Detect which cell encompasses the target text, then output its [X, Y] center coordinate. 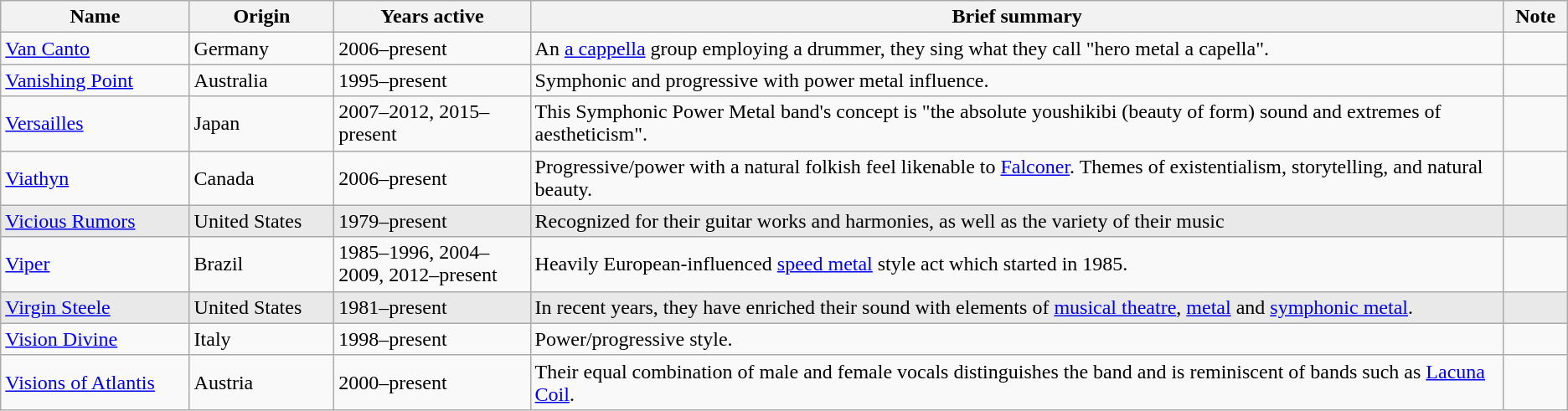
1985–1996, 2004–2009, 2012–present [432, 265]
Recognized for their guitar works and harmonies, as well as the variety of their music [1017, 221]
Their equal combination of male and female vocals distinguishes the band and is reminiscent of bands such as Lacuna Coil. [1017, 382]
Progressive/power with a natural folkish feel likenable to Falconer. Themes of existentialism, storytelling, and natural beauty. [1017, 177]
1998–present [432, 339]
1995–present [432, 80]
This Symphonic Power Metal band's concept is "the absolute youshikibi (beauty of form) sound and extremes of aestheticism". [1017, 124]
2000–present [432, 382]
In recent years, they have enriched their sound with elements of musical theatre, metal and symphonic metal. [1017, 307]
Viper [95, 265]
Years active [432, 17]
Note [1535, 17]
Virgin Steele [95, 307]
Heavily European-influenced speed metal style act which started in 1985. [1017, 265]
Origin [261, 17]
1979–present [432, 221]
Germany [261, 49]
2007–2012, 2015–present [432, 124]
Brief summary [1017, 17]
Australia [261, 80]
Japan [261, 124]
Brazil [261, 265]
Italy [261, 339]
Vanishing Point [95, 80]
An a cappella group employing a drummer, they sing what they call "hero metal a capella". [1017, 49]
Van Canto [95, 49]
Viathyn [95, 177]
Vicious Rumors [95, 221]
Versailles [95, 124]
Visions of Atlantis [95, 382]
Austria [261, 382]
Vision Divine [95, 339]
Symphonic and progressive with power metal influence. [1017, 80]
Canada [261, 177]
1981–present [432, 307]
Name [95, 17]
Power/progressive style. [1017, 339]
